Scan for the cell matching the given text and deliver its [x, y] coordinate at center. 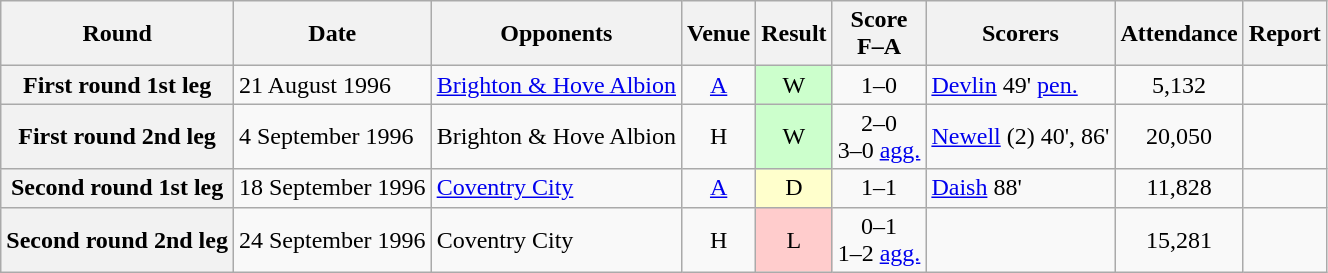
Opponents [556, 34]
Round [118, 34]
Daish 88' [1020, 188]
Result [794, 34]
First round 1st leg [118, 85]
21 August 1996 [332, 85]
Devlin 49' pen. [1020, 85]
Venue [719, 34]
Scorers [1020, 34]
2–03–0 agg. [879, 136]
18 September 1996 [332, 188]
1–0 [879, 85]
4 September 1996 [332, 136]
15,281 [1179, 240]
11,828 [1179, 188]
L [794, 240]
20,050 [1179, 136]
Date [332, 34]
5,132 [1179, 85]
24 September 1996 [332, 240]
Newell (2) 40', 86' [1020, 136]
0–11–2 agg. [879, 240]
Attendance [1179, 34]
ScoreF–A [879, 34]
Report [1284, 34]
Second round 2nd leg [118, 240]
D [794, 188]
Second round 1st leg [118, 188]
First round 2nd leg [118, 136]
1–1 [879, 188]
